Detect which cell encompasses the target text, then output its (X, Y) center coordinate. 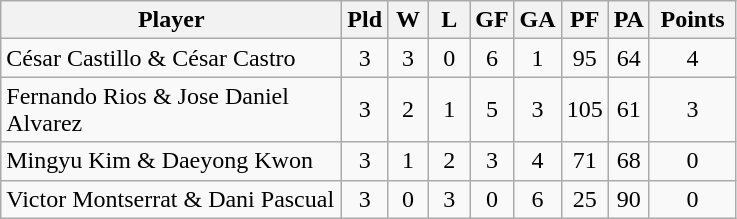
Mingyu Kim & Daeyong Kwon (172, 161)
GF (492, 20)
W (408, 20)
90 (628, 199)
5 (492, 110)
Victor Montserrat & Dani Pascual (172, 199)
105 (584, 110)
95 (584, 58)
71 (584, 161)
68 (628, 161)
PF (584, 20)
Pld (365, 20)
L (450, 20)
Player (172, 20)
64 (628, 58)
Points (692, 20)
Fernando Rios & Jose Daniel Alvarez (172, 110)
GA (538, 20)
61 (628, 110)
PA (628, 20)
César Castillo & César Castro (172, 58)
25 (584, 199)
